Return the (x, y) coordinate for the center point of the cell that contains the specified text.  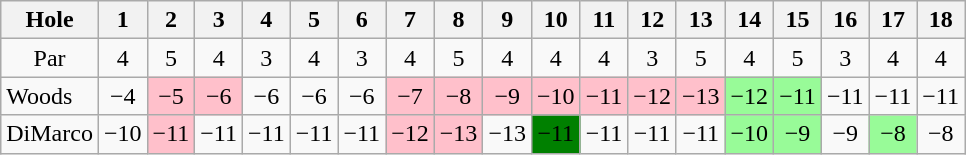
12 (652, 20)
6 (362, 20)
Woods (50, 96)
14 (750, 20)
10 (556, 20)
2 (171, 20)
18 (941, 20)
−5 (171, 96)
13 (700, 20)
7 (410, 20)
17 (893, 20)
−7 (410, 96)
16 (845, 20)
Par (50, 58)
1 (122, 20)
9 (508, 20)
−4 (122, 96)
15 (798, 20)
Hole (50, 20)
8 (458, 20)
11 (604, 20)
DiMarco (50, 134)
